Capture the cell that displays the provided text and extract its (x, y) central coordinate. 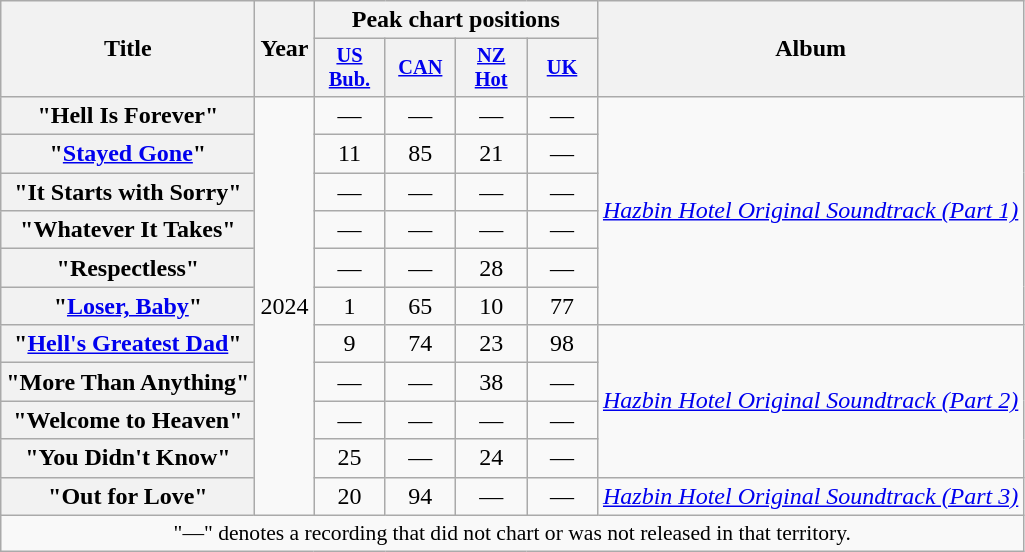
23 (492, 344)
"—" denotes a recording that did not chart or was not released in that territory. (512, 533)
1 (350, 306)
"Welcome to Heaven" (128, 420)
10 (492, 306)
"Out for Love" (128, 496)
65 (420, 306)
"Respectless" (128, 268)
Peak chart positions (456, 20)
UK (562, 68)
2024 (284, 306)
24 (492, 458)
11 (350, 154)
"Hell's Greatest Dad" (128, 344)
Album (810, 49)
9 (350, 344)
Year (284, 49)
"It Starts with Sorry" (128, 192)
94 (420, 496)
"Loser, Baby" (128, 306)
USBub. (350, 68)
CAN (420, 68)
98 (562, 344)
21 (492, 154)
77 (562, 306)
"You Didn't Know" (128, 458)
NZHot (492, 68)
"More Than Anything" (128, 382)
28 (492, 268)
"Hell Is Forever" (128, 115)
74 (420, 344)
25 (350, 458)
Hazbin Hotel Original Soundtrack (Part 3) (810, 496)
Title (128, 49)
Hazbin Hotel Original Soundtrack (Part 1) (810, 210)
"Whatever It Takes" (128, 230)
"Stayed Gone" (128, 154)
Hazbin Hotel Original Soundtrack (Part 2) (810, 401)
20 (350, 496)
85 (420, 154)
38 (492, 382)
